Detect which cell encompasses the target text, then output its (X, Y) center coordinate. 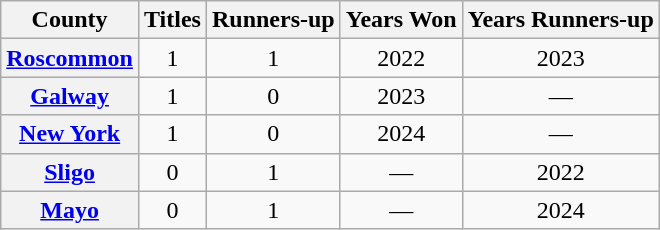
Roscommon (70, 58)
County (70, 20)
Sligo (70, 172)
Runners-up (273, 20)
Titles (172, 20)
Years Runners-up (560, 20)
Galway (70, 96)
Mayo (70, 210)
New York (70, 134)
Years Won (401, 20)
